Capture the cell that displays the provided text and extract its (x, y) central coordinate. 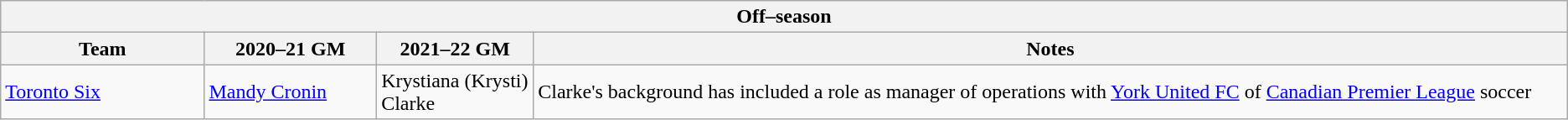
Toronto Six (102, 92)
Notes (1050, 49)
Clarke's background has included a role as manager of operations with York United FC of Canadian Premier League soccer (1050, 92)
2021–22 GM (456, 49)
Off–season (784, 17)
2020–21 GM (291, 49)
Mandy Cronin (291, 92)
Team (102, 49)
Krystiana (Krysti) Clarke (456, 92)
